Provide the [X, Y] coordinate of the cell's center where the given text is located.  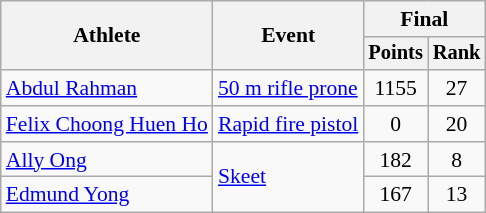
8 [457, 160]
Points [395, 54]
Ally Ong [107, 160]
Skeet [288, 178]
0 [395, 124]
13 [457, 195]
27 [457, 88]
Rank [457, 54]
50 m rifle prone [288, 88]
182 [395, 160]
Athlete [107, 36]
167 [395, 195]
Event [288, 36]
Edmund Yong [107, 195]
Abdul Rahman [107, 88]
1155 [395, 88]
Rapid fire pistol [288, 124]
20 [457, 124]
Felix Choong Huen Ho [107, 124]
Final [424, 19]
